Return (X, Y) of the center of cell containing provided text 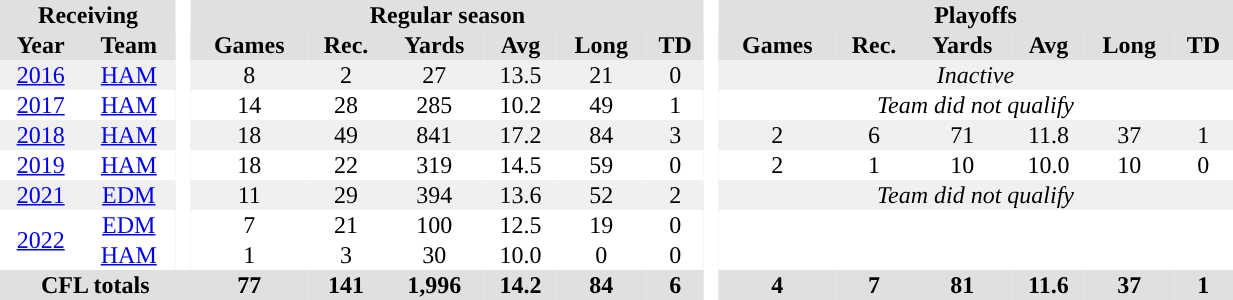
30 (434, 255)
841 (434, 135)
12.5 (521, 225)
28 (346, 105)
394 (434, 195)
4 (778, 285)
13.6 (521, 195)
2016 (40, 75)
52 (601, 195)
Regular season (448, 15)
Playoffs (976, 15)
59 (601, 165)
141 (346, 285)
8 (250, 75)
14.2 (521, 285)
2021 (40, 195)
11 (250, 195)
1,996 (434, 285)
Year (40, 45)
17.2 (521, 135)
285 (434, 105)
Team (128, 45)
100 (434, 225)
2022 (40, 240)
13.5 (521, 75)
Receiving (88, 15)
27 (434, 75)
2017 (40, 105)
22 (346, 165)
81 (962, 285)
29 (346, 195)
CFL totals (96, 285)
77 (250, 285)
Inactive (976, 75)
10.2 (521, 105)
14.5 (521, 165)
19 (601, 225)
2019 (40, 165)
11.8 (1049, 135)
319 (434, 165)
2018 (40, 135)
11.6 (1049, 285)
71 (962, 135)
14 (250, 105)
